From the cell containing the given text, extract its center point as [X, Y] coordinate. 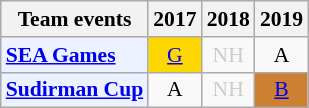
Sudirman Cup [75, 90]
SEA Games [75, 55]
2018 [228, 19]
G [174, 55]
Team events [75, 19]
2019 [282, 19]
2017 [174, 19]
B [282, 90]
